Detect which cell encompasses the target text, then output its (x, y) center coordinate. 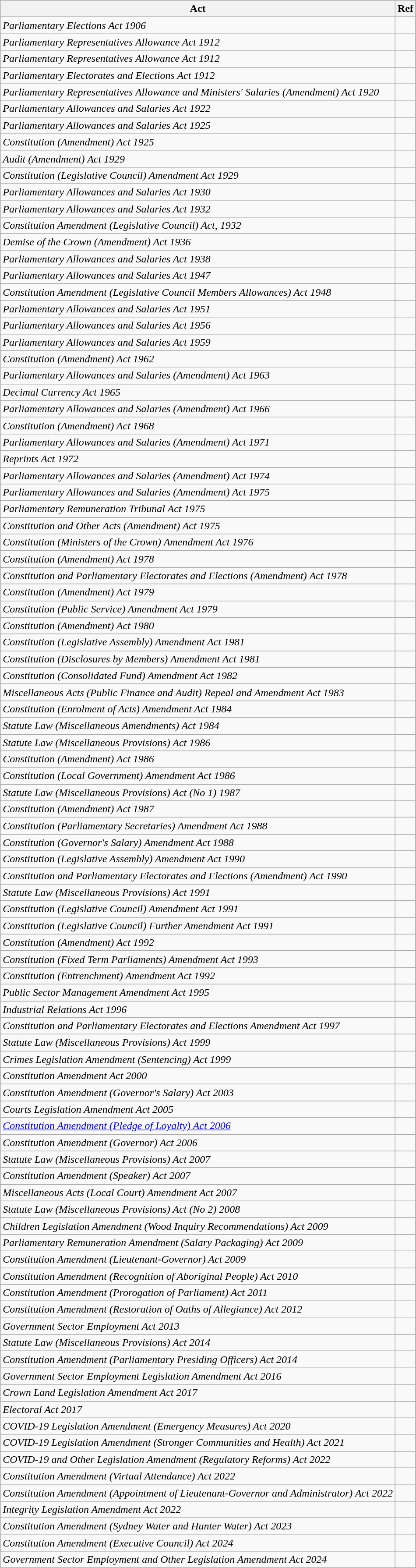
Constitution and Parliamentary Electorates and Elections Amendment Act 1997 (198, 1026)
Statute Law (Miscellaneous Provisions) Act 2007 (198, 1159)
Constitution Amendment Act 2000 (198, 1076)
Parliamentary Allowances and Salaries Act 1922 (198, 109)
Constitution (Legislative Assembly) Amendment Act 1981 (198, 642)
Parliamentary Representatives Allowance and Ministers' Salaries (Amendment) Act 1920 (198, 92)
Constitution (Local Government) Amendment Act 1986 (198, 776)
Constitution and Parliamentary Electorates and Elections (Amendment) Act 1978 (198, 576)
Miscellaneous Acts (Public Finance and Audit) Repeal and Amendment Act 1983 (198, 692)
Parliamentary Elections Act 1906 (198, 25)
Constitution Amendment (Speaker) Act 2007 (198, 1176)
Crown Land Legislation Amendment Act 2017 (198, 1393)
Constitution (Fixed Term Parliaments) Amendment Act 1993 (198, 959)
Constitution (Legislative Council) Amendment Act 1929 (198, 175)
Statute Law (Miscellaneous Provisions) Act (No 1) 1987 (198, 793)
Ref (405, 9)
Constitution (Amendment) Act 1979 (198, 592)
Parliamentary Allowances and Salaries Act 1930 (198, 192)
Electoral Act 2017 (198, 1409)
Act (198, 9)
Constitution (Legislative Council) Amendment Act 1991 (198, 909)
Constitution (Enrolment of Acts) Amendment Act 1984 (198, 709)
COVID-19 Legislation Amendment (Stronger Communities and Health) Act 2021 (198, 1443)
Constitution (Amendment) Act 1962 (198, 359)
Government Sector Employment Act 2013 (198, 1326)
Parliamentary Allowances and Salaries (Amendment) Act 1963 (198, 375)
Constitution Amendment (Parliamentary Presiding Officers) Act 2014 (198, 1359)
Statute Law (Miscellaneous Provisions) Act 1991 (198, 892)
Public Sector Management Amendment Act 1995 (198, 992)
Reprints Act 1972 (198, 459)
COVID-19 Legislation Amendment (Emergency Measures) Act 2020 (198, 1426)
Audit (Amendment) Act 1929 (198, 159)
Constitution Amendment (Governor) Act 2006 (198, 1143)
Constitution (Entrenchment) Amendment Act 1992 (198, 976)
Statute Law (Miscellaneous Provisions) Act 1986 (198, 743)
Constitution (Amendment) Act 1968 (198, 425)
COVID-19 and Other Legislation Amendment (Regulatory Reforms) Act 2022 (198, 1459)
Demise of the Crown (Amendment) Act 1936 (198, 242)
Decimal Currency Act 1965 (198, 392)
Parliamentary Allowances and Salaries Act 1959 (198, 342)
Constitution Amendment (Prorogation of Parliament) Act 2011 (198, 1293)
Parliamentary Allowances and Salaries Act 1938 (198, 259)
Integrity Legislation Amendment Act 2022 (198, 1509)
Parliamentary Remuneration Amendment (Salary Packaging) Act 2009 (198, 1242)
Constitution Amendment (Legislative Council) Act, 1932 (198, 226)
Constitution (Disclosures by Members) Amendment Act 1981 (198, 659)
Constitution (Legislative Assembly) Amendment Act 1990 (198, 859)
Constitution (Amendment) Act 1992 (198, 942)
Children Legislation Amendment (Wood Inquiry Recommendations) Act 2009 (198, 1226)
Constitution and Parliamentary Electorates and Elections (Amendment) Act 1990 (198, 876)
Constitution (Amendment) Act 1986 (198, 759)
Constitution (Legislative Council) Further Amendment Act 1991 (198, 926)
Parliamentary Allowances and Salaries Act 1932 (198, 209)
Constitution Amendment (Restoration of Oaths of Allegiance) Act 2012 (198, 1310)
Statute Law (Miscellaneous Amendments) Act 1984 (198, 726)
Statute Law (Miscellaneous Provisions) Act 1999 (198, 1043)
Crimes Legislation Amendment (Sentencing) Act 1999 (198, 1059)
Parliamentary Electorates and Elections Act 1912 (198, 75)
Parliamentary Allowances and Salaries Act 1925 (198, 125)
Constitution (Parliamentary Secretaries) Amendment Act 1988 (198, 826)
Constitution Amendment (Recognition of Aboriginal People) Act 2010 (198, 1276)
Miscellaneous Acts (Local Court) Amendment Act 2007 (198, 1193)
Industrial Relations Act 1996 (198, 1009)
Constitution (Ministers of the Crown) Amendment Act 1976 (198, 542)
Constitution Amendment (Lieutenant-Governor) Act 2009 (198, 1259)
Constitution (Consolidated Fund) Amendment Act 1982 (198, 676)
Constitution (Amendment) Act 1978 (198, 559)
Government Sector Employment Legislation Amendment Act 2016 (198, 1376)
Constitution Amendment (Legislative Council Members Allowances) Act 1948 (198, 292)
Constitution (Public Service) Amendment Act 1979 (198, 609)
Constitution Amendment (Governor's Salary) Act 2003 (198, 1093)
Constitution (Governor's Salary) Amendment Act 1988 (198, 842)
Parliamentary Allowances and Salaries (Amendment) Act 1966 (198, 409)
Constitution Amendment (Appointment of Lieutenant-Governor and Administrator) Act 2022 (198, 1493)
Parliamentary Allowances and Salaries (Amendment) Act 1971 (198, 442)
Parliamentary Allowances and Salaries Act 1951 (198, 309)
Constitution Amendment (Pledge of Loyalty) Act 2006 (198, 1126)
Constitution (Amendment) Act 1980 (198, 626)
Parliamentary Allowances and Salaries (Amendment) Act 1974 (198, 475)
Constitution (Amendment) Act 1987 (198, 809)
Constitution Amendment (Sydney Water and Hunter Water) Act 2023 (198, 1526)
Courts Legislation Amendment Act 2005 (198, 1109)
Parliamentary Allowances and Salaries Act 1947 (198, 276)
Constitution and Other Acts (Amendment) Act 1975 (198, 526)
Parliamentary Remuneration Tribunal Act 1975 (198, 509)
Parliamentary Allowances and Salaries (Amendment) Act 1975 (198, 492)
Constitution Amendment (Executive Council) Act 2024 (198, 1543)
Statute Law (Miscellaneous Provisions) Act 2014 (198, 1343)
Constitution Amendment (Virtual Attendance) Act 2022 (198, 1476)
Constitution (Amendment) Act 1925 (198, 142)
Parliamentary Allowances and Salaries Act 1956 (198, 326)
Government Sector Employment and Other Legislation Amendment Act 2024 (198, 1560)
Statute Law (Miscellaneous Provisions) Act (No 2) 2008 (198, 1209)
